Determine the (x, y) coordinate at the center of the cell enclosing the given text.  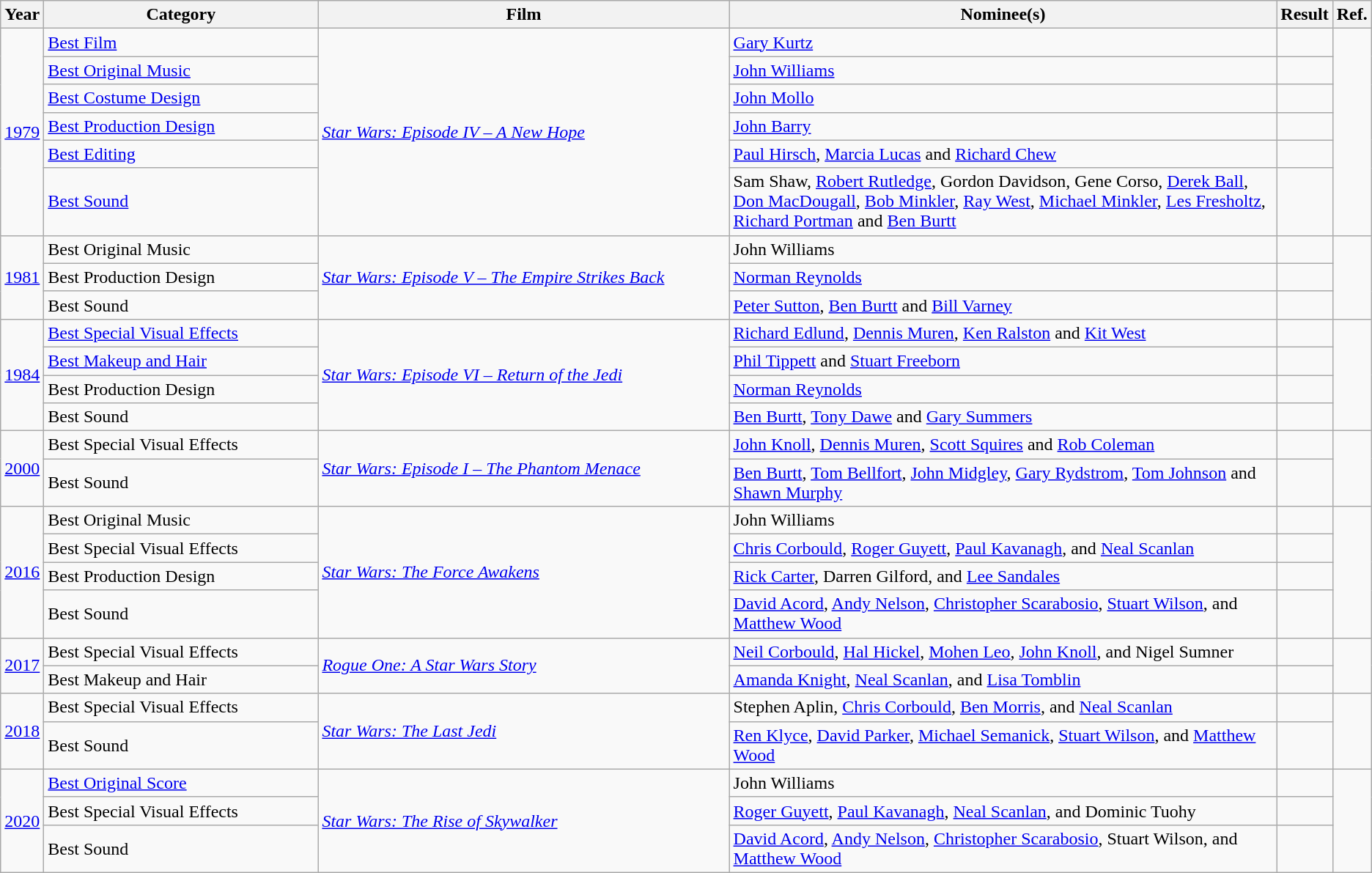
2016 (22, 572)
Rogue One: A Star Wars Story (523, 666)
Star Wars: Episode V – The Empire Strikes Back (523, 277)
Ren Klyce, David Parker, Michael Semanick, Stuart Wilson, and Matthew Wood (1003, 745)
Best Original Score (181, 783)
2000 (22, 469)
Best Film (181, 43)
Paul Hirsch, Marcia Lucas and Richard Chew (1003, 154)
Roger Guyett, Paul Kavanagh, Neal Scanlan, and Dominic Tuohy (1003, 811)
Ben Burtt, Tony Dawe and Gary Summers (1003, 417)
Ref. (1351, 15)
Star Wars: The Rise of Skywalker (523, 821)
Star Wars: The Force Awakens (523, 572)
1984 (22, 375)
Amanda Knight, Neal Scanlan, and Lisa Tomblin (1003, 679)
John Barry (1003, 126)
Nominee(s) (1003, 15)
Neil Corbould, Hal Hickel, Mohen Leo, John Knoll, and Nigel Sumner (1003, 652)
John Mollo (1003, 98)
Star Wars: The Last Jedi (523, 732)
Result (1305, 15)
Star Wars: Episode VI – Return of the Jedi (523, 375)
Category (181, 15)
Stephen Aplin, Chris Corbould, Ben Morris, and Neal Scanlan (1003, 707)
John Knoll, Dennis Muren, Scott Squires and Rob Coleman (1003, 445)
Gary Kurtz (1003, 43)
Phil Tippett and Stuart Freeborn (1003, 361)
Year (22, 15)
Film (523, 15)
Star Wars: Episode I – The Phantom Menace (523, 469)
Peter Sutton, Ben Burtt and Bill Varney (1003, 305)
1979 (22, 132)
Chris Corbould, Roger Guyett, Paul Kavanagh, and Neal Scanlan (1003, 548)
2017 (22, 666)
1981 (22, 277)
Richard Edlund, Dennis Muren, Ken Ralston and Kit West (1003, 333)
Rick Carter, Darren Gilford, and Lee Sandales (1003, 576)
Best Costume Design (181, 98)
2020 (22, 821)
Best Editing (181, 154)
2018 (22, 732)
Star Wars: Episode IV – A New Hope (523, 132)
Ben Burtt, Tom Bellfort, John Midgley, Gary Rydstrom, Tom Johnson and Shawn Murphy (1003, 482)
